Pinpoint the cell where the given text exists, returning its [x, y] midpoint coordinate. 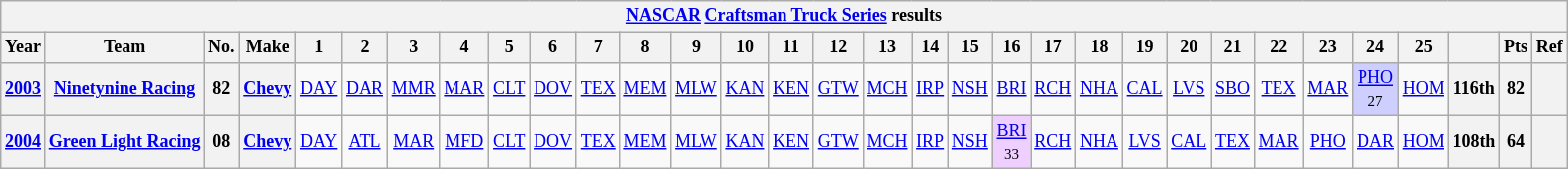
PHO [1328, 142]
10 [745, 47]
08 [221, 142]
6 [553, 47]
Green Light Racing [124, 142]
12 [838, 47]
116th [1474, 89]
No. [221, 47]
Ninetynine Racing [124, 89]
2 [366, 47]
8 [645, 47]
7 [598, 47]
25 [1423, 47]
64 [1516, 142]
23 [1328, 47]
Make [268, 47]
15 [970, 47]
3 [413, 47]
16 [1012, 47]
5 [510, 47]
11 [791, 47]
2004 [24, 142]
Year [24, 47]
18 [1100, 47]
Ref [1549, 47]
4 [464, 47]
19 [1144, 47]
20 [1190, 47]
14 [931, 47]
NASCAR Craftsman Truck Series results [784, 16]
13 [887, 47]
Team [124, 47]
Pts [1516, 47]
ATL [366, 142]
BRI33 [1012, 142]
MMR [413, 89]
21 [1233, 47]
17 [1053, 47]
108th [1474, 142]
9 [696, 47]
2003 [24, 89]
MFD [464, 142]
BRI [1012, 89]
PHO27 [1375, 89]
22 [1279, 47]
24 [1375, 47]
SBO [1233, 89]
1 [319, 47]
